Detect which cell encompasses the target text, then output its (x, y) center coordinate. 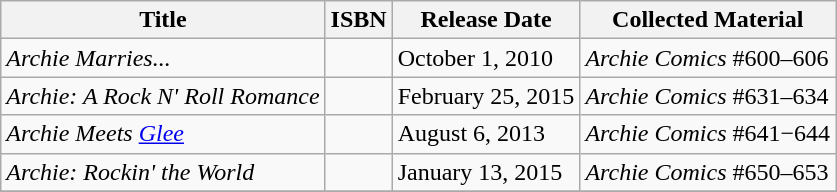
August 6, 2013 (486, 134)
Archie Meets Glee (163, 134)
January 13, 2015 (486, 172)
February 25, 2015 (486, 96)
October 1, 2010 (486, 58)
Archie Comics #650–653 (708, 172)
Title (163, 20)
Archie Comics #631–634 (708, 96)
Archie Comics #600–606 (708, 58)
Archie: Rockin' the World (163, 172)
Collected Material (708, 20)
Archie Marries... (163, 58)
Release Date (486, 20)
Archie: A Rock N' Roll Romance (163, 96)
ISBN (358, 20)
Archie Comics #641−644 (708, 134)
